For the text-containing cell, return its midpoint in [x, y] coordinate format. 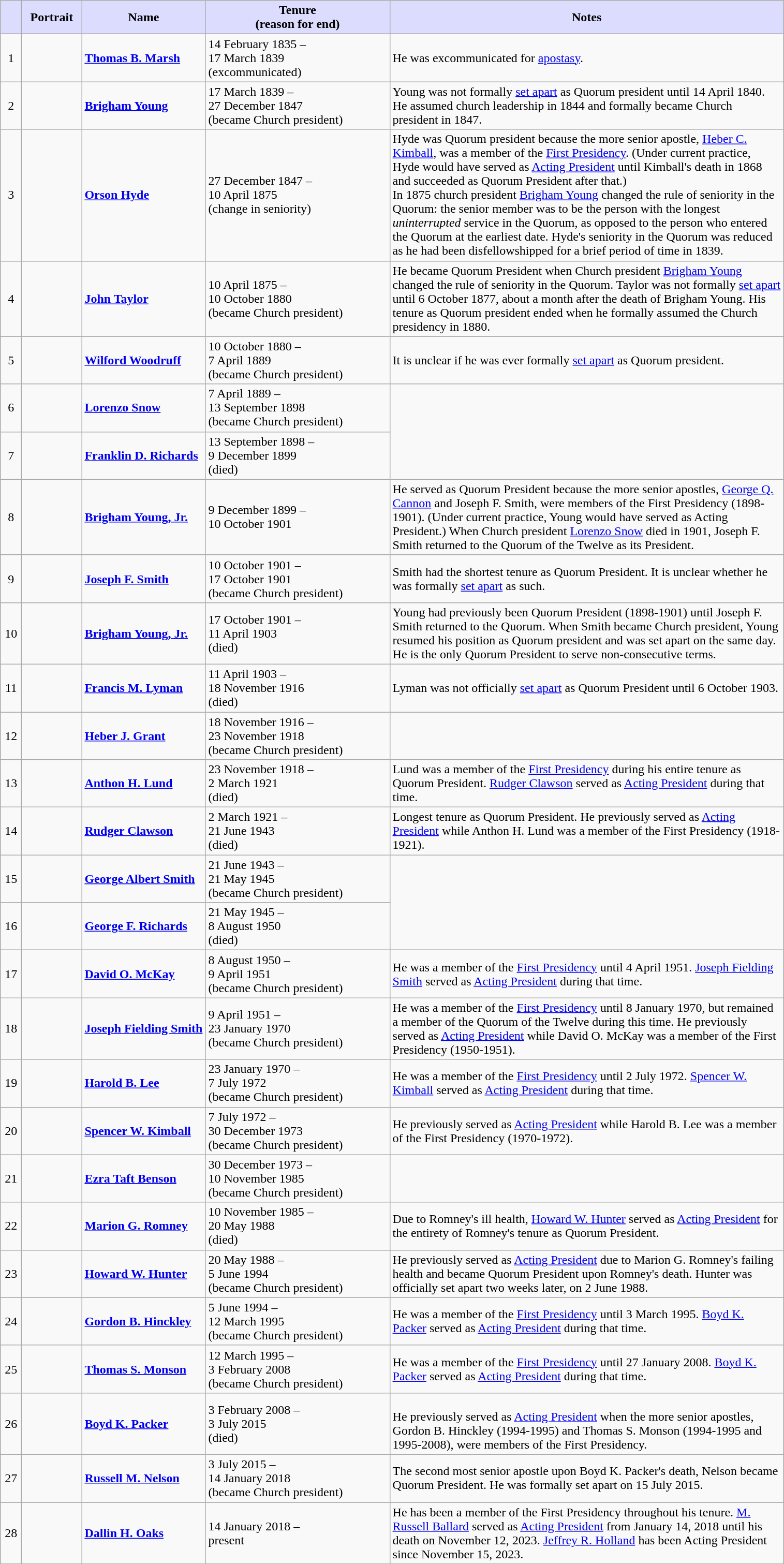
10 October 1880 –7 April 1889(became Church president) [298, 360]
3 July 2015 –14 January 2018(became Church president) [298, 1478]
2 March 1921 –21 June 1943(died) [298, 831]
26 [11, 1423]
He previously served as Acting President while Harold B. Lee was a member of the First Presidency (1970-1972). [587, 1131]
Harold B. Lee [144, 1083]
Gordon B. Hinckley [144, 1321]
Orson Hyde [144, 195]
30 December 1973 –10 November 1985(became Church president) [298, 1178]
Marion G. Romney [144, 1226]
14 February 1835 –17 March 1839(excommunicated) [298, 58]
13 September 1898 –9 December 1899(died) [298, 455]
Tenure(reason for end) [298, 18]
27 [11, 1478]
7 April 1889 –13 September 1898(became Church president) [298, 408]
George F. Richards [144, 926]
David O. McKay [144, 974]
18 November 1916 –23 November 1918(became Church president) [298, 736]
Notes [587, 18]
Lyman was not officially set apart as Quorum President until 6 October 1903. [587, 688]
Brigham Young [144, 106]
19 [11, 1083]
9 [11, 579]
7 [11, 455]
He was a member of the First Presidency until 27 January 2008. Boyd K. Packer served as Acting President during that time. [587, 1369]
Francis M. Lyman [144, 688]
Due to Romney's ill health, Howard W. Hunter served as Acting President for the entirety of Romney's tenure as Quorum President. [587, 1226]
Russell M. Nelson [144, 1478]
25 [11, 1369]
Boyd K. Packer [144, 1423]
21 June 1943 –21 May 1945(became Church president) [298, 879]
He was a member of the First Presidency until 4 April 1951. Joseph Fielding Smith served as Acting President during that time. [587, 974]
4 [11, 299]
24 [11, 1321]
23 January 1970 –7 July 1972(became Church president) [298, 1083]
Name [144, 18]
Dallin H. Oaks [144, 1533]
Joseph Fielding Smith [144, 1029]
Franklin D. Richards [144, 455]
He was excommunicated for apostasy. [587, 58]
16 [11, 926]
17 March 1839 –27 December 1847(became Church president) [298, 106]
George Albert Smith [144, 879]
10 [11, 633]
Smith had the shortest tenure as Quorum President. It is unclear whether he was formally set apart as such. [587, 579]
Portrait [52, 18]
6 [11, 408]
17 October 1901 –11 April 1903(died) [298, 633]
Wilford Woodruff [144, 360]
John Taylor [144, 299]
20 [11, 1131]
Lorenzo Snow [144, 408]
12 [11, 736]
Lund was a member of the First Presidency during his entire tenure as Quorum President. Rudger Clawson served as Acting President during that time. [587, 784]
1 [11, 58]
5 June 1994 –12 March 1995(became Church president) [298, 1321]
21 [11, 1178]
17 [11, 974]
10 April 1875 –10 October 1880(became Church president) [298, 299]
The second most senior apostle upon Boyd K. Packer's death, Nelson became Quorum President. He was formally set apart on 15 July 2015. [587, 1478]
He was a member of the First Presidency until 3 March 1995. Boyd K. Packer served as Acting President during that time. [587, 1321]
5 [11, 360]
18 [11, 1029]
9 April 1951 –23 January 1970(became Church president) [298, 1029]
28 [11, 1533]
11 April 1903 –18 November 1916(died) [298, 688]
14 [11, 831]
2 [11, 106]
Thomas S. Monson [144, 1369]
10 November 1985 –20 May 1988(died) [298, 1226]
Thomas B. Marsh [144, 58]
12 March 1995 –3 February 2008(became Church president) [298, 1369]
Spencer W. Kimball [144, 1131]
Anthon H. Lund [144, 784]
8 August 1950 –9 April 1951(became Church president) [298, 974]
22 [11, 1226]
13 [11, 784]
21 May 1945 –8 August 1950(died) [298, 926]
9 December 1899 –10 October 1901 [298, 517]
3 February 2008 –3 July 2015(died) [298, 1423]
3 [11, 195]
15 [11, 879]
10 October 1901 –17 October 1901(became Church president) [298, 579]
23 [11, 1274]
Howard W. Hunter [144, 1274]
8 [11, 517]
14 January 2018 –present [298, 1533]
20 May 1988 –5 June 1994(became Church president) [298, 1274]
11 [11, 688]
23 November 1918 –2 March 1921(died) [298, 784]
7 July 1972 –30 December 1973(became Church president) [298, 1131]
Heber J. Grant [144, 736]
Rudger Clawson [144, 831]
Joseph F. Smith [144, 579]
Ezra Taft Benson [144, 1178]
27 December 1847 –10 April 1875(change in seniority) [298, 195]
Longest tenure as Quorum President. He previously served as Acting President while Anthon H. Lund was a member of the First Presidency (1918-1921). [587, 831]
It is unclear if he was ever formally set apart as Quorum president. [587, 360]
He was a member of the First Presidency until 2 July 1972. Spencer W. Kimball served as Acting President during that time. [587, 1083]
